For the text-containing cell, return its midpoint in [X, Y] coordinate format. 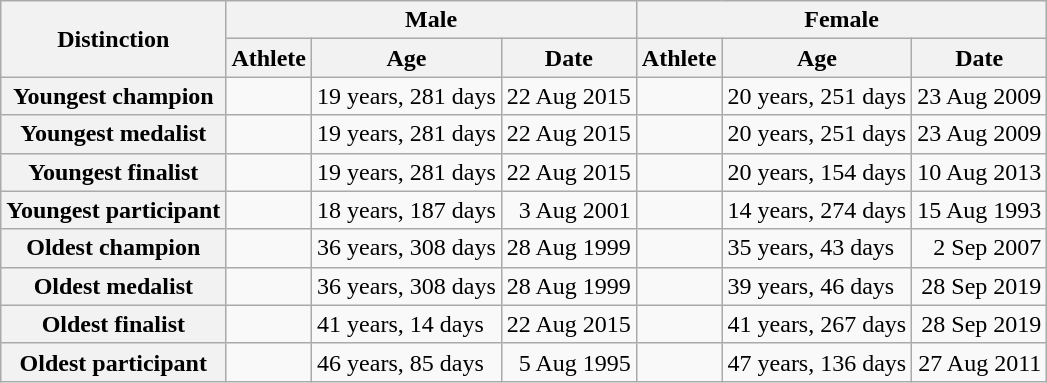
Youngest finalist [114, 172]
2 Sep 2007 [980, 248]
Male [431, 20]
5 Aug 1995 [568, 362]
20 years, 154 days [817, 172]
Oldest champion [114, 248]
27 Aug 2011 [980, 362]
Oldest medalist [114, 286]
18 years, 187 days [407, 210]
15 Aug 1993 [980, 210]
46 years, 85 days [407, 362]
Youngest champion [114, 96]
3 Aug 2001 [568, 210]
Female [841, 20]
41 years, 267 days [817, 324]
Youngest participant [114, 210]
Oldest finalist [114, 324]
47 years, 136 days [817, 362]
39 years, 46 days [817, 286]
41 years, 14 days [407, 324]
14 years, 274 days [817, 210]
Youngest medalist [114, 134]
Oldest participant [114, 362]
Distinction [114, 39]
10 Aug 2013 [980, 172]
35 years, 43 days [817, 248]
